For the text-containing cell, return its midpoint in [X, Y] coordinate format. 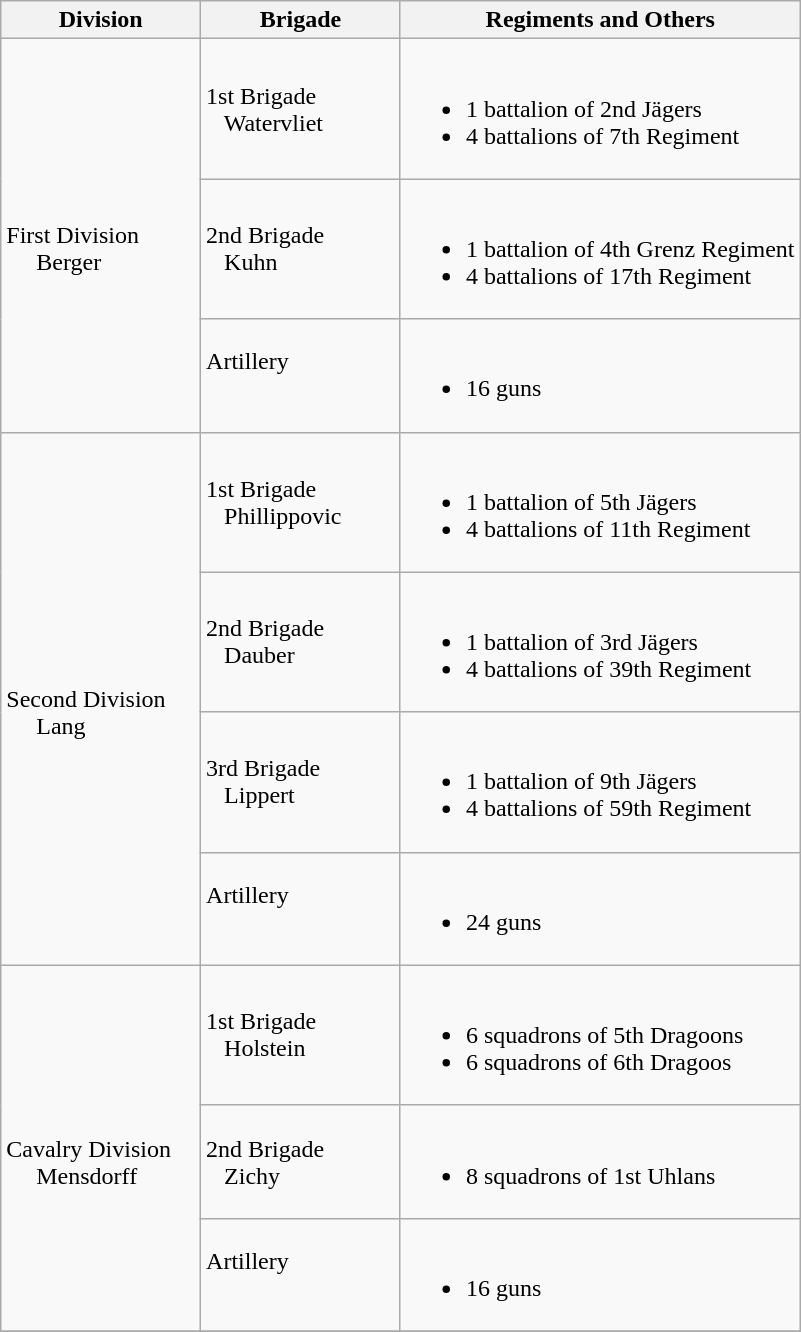
24 guns [600, 908]
1 battalion of 4th Grenz Regiment4 battalions of 17th Regiment [600, 249]
6 squadrons of 5th Dragoons6 squadrons of 6th Dragoos [600, 1035]
Brigade [301, 20]
Second Division Lang [101, 698]
Cavalry Division Mensdorff [101, 1148]
1st Brigade Holstein [301, 1035]
1 battalion of 3rd Jägers4 battalions of 39th Regiment [600, 642]
1 battalion of 9th Jägers4 battalions of 59th Regiment [600, 782]
1 battalion of 5th Jägers4 battalions of 11th Regiment [600, 502]
Regiments and Others [600, 20]
Division [101, 20]
1 battalion of 2nd Jägers4 battalions of 7th Regiment [600, 109]
8 squadrons of 1st Uhlans [600, 1162]
1st Brigade Watervliet [301, 109]
1st Brigade Phillippovic [301, 502]
2nd Brigade Kuhn [301, 249]
2nd Brigade Dauber [301, 642]
3rd Brigade Lippert [301, 782]
First Division Berger [101, 236]
2nd Brigade Zichy [301, 1162]
